Return (x, y) of the center of cell containing provided text 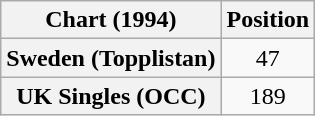
189 (268, 96)
47 (268, 58)
Position (268, 20)
UK Singles (OCC) (111, 96)
Chart (1994) (111, 20)
Sweden (Topplistan) (111, 58)
